Detect which cell encompasses the target text, then output its [X, Y] center coordinate. 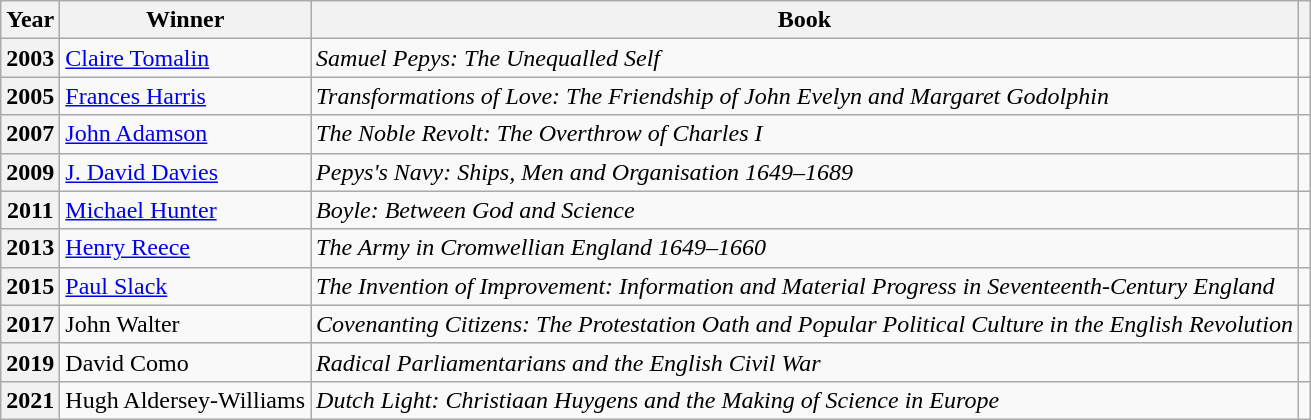
Michael Hunter [186, 210]
The Army in Cromwellian England 1649–1660 [805, 248]
Claire Tomalin [186, 58]
2009 [30, 172]
Paul Slack [186, 286]
John Walter [186, 324]
Book [805, 20]
Henry Reece [186, 248]
Frances Harris [186, 96]
2017 [30, 324]
2013 [30, 248]
Year [30, 20]
2005 [30, 96]
John Adamson [186, 134]
Pepys's Navy: Ships, Men and Organisation 1649–1689 [805, 172]
The Noble Revolt: The Overthrow of Charles I [805, 134]
J. David Davies [186, 172]
Samuel Pepys: The Unequalled Self [805, 58]
Winner [186, 20]
2015 [30, 286]
Hugh Aldersey-Williams [186, 400]
Radical Parliamentarians and the English Civil War [805, 362]
2021 [30, 400]
2003 [30, 58]
The Invention of Improvement: Information and Material Progress in Seventeenth-Century England [805, 286]
2019 [30, 362]
Boyle: Between God and Science [805, 210]
Dutch Light: Christiaan Huygens and the Making of Science in Europe [805, 400]
2011 [30, 210]
Covenanting Citizens: The Protestation Oath and Popular Political Culture in the English Revolution [805, 324]
David Como [186, 362]
2007 [30, 134]
Transformations of Love: The Friendship of John Evelyn and Margaret Godolphin [805, 96]
